Determine the (X, Y) coordinate at the center of the cell enclosing the given text.  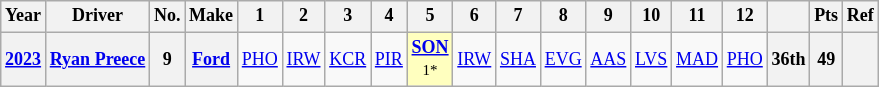
Pts (826, 16)
1 (260, 16)
7 (518, 16)
11 (698, 16)
SHA (518, 59)
Ryan Preece (97, 59)
6 (474, 16)
EVG (563, 59)
MAD (698, 59)
8 (563, 16)
Ford (212, 59)
No. (168, 16)
SON1* (430, 59)
AAS (608, 59)
5 (430, 16)
Driver (97, 16)
4 (390, 16)
LVS (652, 59)
3 (348, 16)
KCR (348, 59)
Year (24, 16)
Make (212, 16)
10 (652, 16)
2023 (24, 59)
Ref (860, 16)
PIR (390, 59)
36th (788, 59)
2 (304, 16)
12 (744, 16)
49 (826, 59)
